Locate the cell with the specified text and output its (x, y) center coordinate. 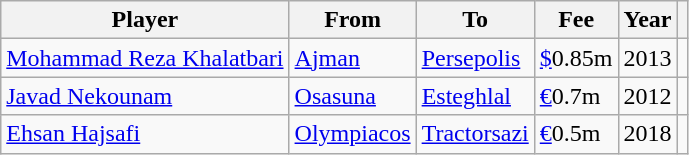
$0.85m (576, 58)
Osasuna (352, 96)
2018 (648, 134)
Player (145, 20)
Esteghlal (475, 96)
Olympiacos (352, 134)
Tractorsazi (475, 134)
Javad Nekounam (145, 96)
Fee (576, 20)
2012 (648, 96)
Ajman (352, 58)
2013 (648, 58)
€0.7m (576, 96)
From (352, 20)
To (475, 20)
Year (648, 20)
Mohammad Reza Khalatbari (145, 58)
Ehsan Hajsafi (145, 134)
Persepolis (475, 58)
€0.5m (576, 134)
